Capture the cell that displays the provided text and extract its [X, Y] central coordinate. 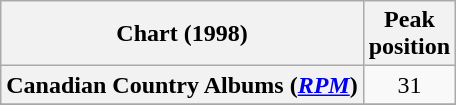
Canadian Country Albums (RPM) [182, 85]
Peak position [409, 34]
31 [409, 85]
Chart (1998) [182, 34]
